Find where the given text appears and provide that cell's center as (X, Y) coordinate. 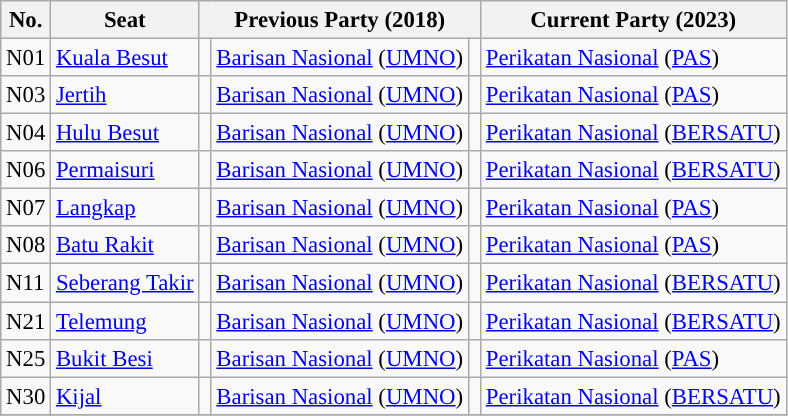
N04 (26, 133)
N03 (26, 95)
N06 (26, 170)
Previous Party (2018) (340, 20)
N11 (26, 283)
Telemung (125, 321)
N30 (26, 396)
Jertih (125, 95)
N25 (26, 358)
No. (26, 20)
Langkap (125, 208)
Batu Rakit (125, 245)
Kuala Besut (125, 58)
N08 (26, 245)
Hulu Besut (125, 133)
N21 (26, 321)
Seat (125, 20)
N07 (26, 208)
Kijal (125, 396)
Current Party (2023) (634, 20)
N01 (26, 58)
Seberang Takir (125, 283)
Bukit Besi (125, 358)
Permaisuri (125, 170)
